Detect which cell encompasses the target text, then output its (x, y) center coordinate. 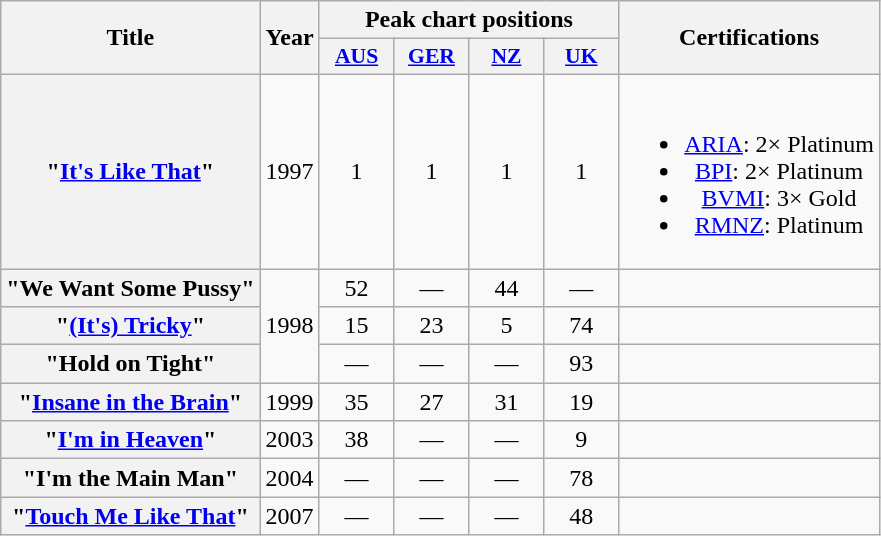
2004 (290, 478)
1999 (290, 402)
"Touch Me Like That" (130, 516)
44 (506, 287)
93 (582, 364)
ARIA: 2× PlatinumBPI: 2× PlatinumBVMI: 3× GoldRMNZ: Platinum (750, 171)
"We Want Some Pussy" (130, 287)
5 (506, 326)
23 (432, 326)
15 (356, 326)
19 (582, 402)
2007 (290, 516)
74 (582, 326)
2003 (290, 440)
"Insane in the Brain" (130, 402)
31 (506, 402)
52 (356, 287)
27 (432, 402)
AUS (356, 57)
78 (582, 478)
48 (582, 516)
"Hold on Tight" (130, 364)
NZ (506, 57)
9 (582, 440)
Peak chart positions (469, 20)
UK (582, 57)
"(It's) Tricky" (130, 326)
1997 (290, 171)
38 (356, 440)
Title (130, 38)
35 (356, 402)
"I'm in Heaven" (130, 440)
"It's Like That" (130, 171)
GER (432, 57)
Certifications (750, 38)
1998 (290, 325)
"I'm the Main Man" (130, 478)
Year (290, 38)
